Determine the (x, y) coordinate at the center of the cell enclosing the given text.  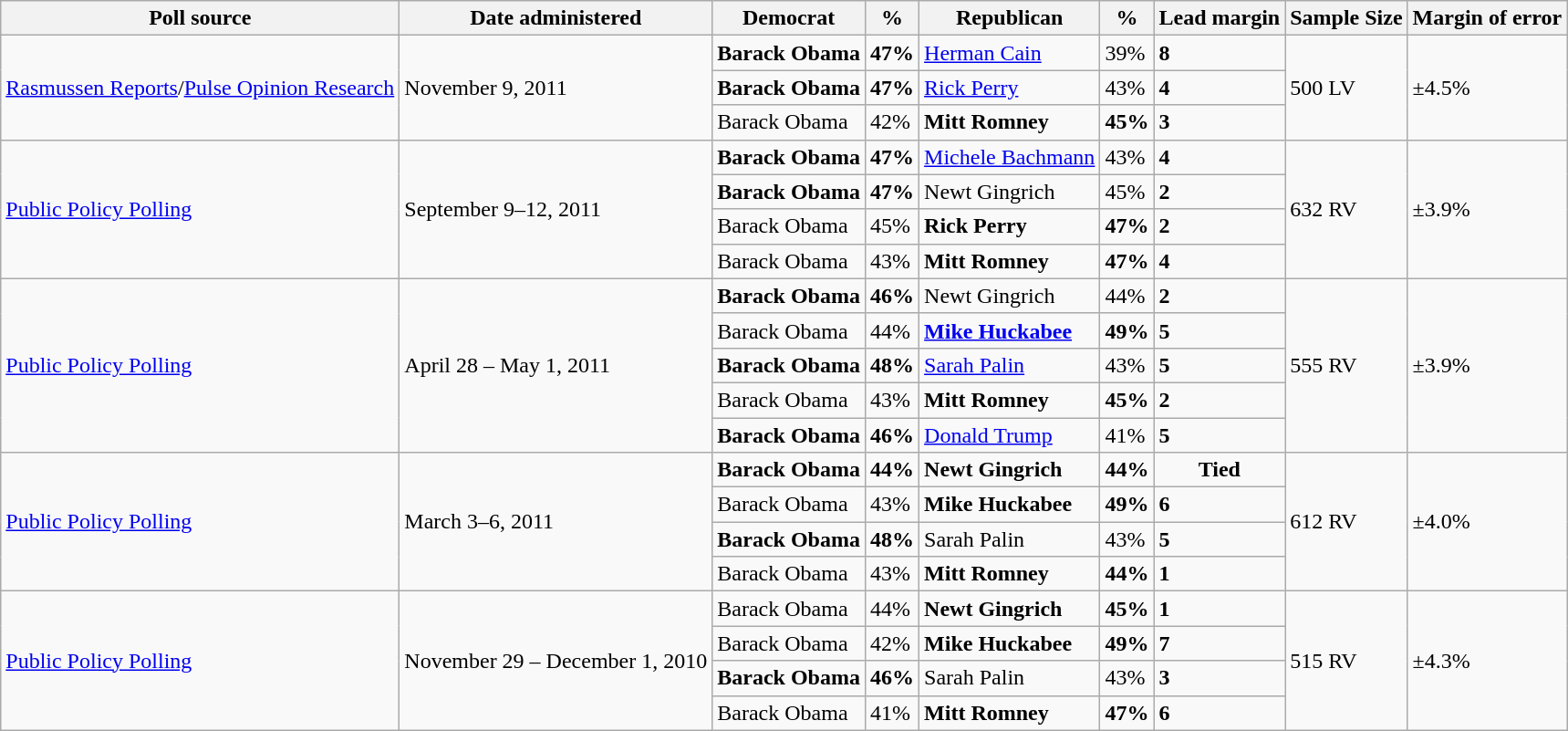
Donald Trump (1010, 435)
Poll source (201, 18)
39% (1127, 53)
Democrat (789, 18)
November 29 – December 1, 2010 (556, 661)
November 9, 2011 (556, 88)
612 RV (1346, 522)
±4.0% (1487, 522)
Tied (1220, 470)
Republican (1010, 18)
Lead margin (1220, 18)
March 3–6, 2011 (556, 522)
555 RV (1346, 365)
±4.5% (1487, 88)
Herman Cain (1010, 53)
September 9–12, 2011 (556, 209)
7 (1220, 643)
632 RV (1346, 209)
Michele Bachmann (1010, 157)
Rasmussen Reports/Pulse Opinion Research (201, 88)
April 28 – May 1, 2011 (556, 365)
500 LV (1346, 88)
515 RV (1346, 661)
Margin of error (1487, 18)
±4.3% (1487, 661)
Sample Size (1346, 18)
Date administered (556, 18)
8 (1220, 53)
